For the text-containing cell, return its midpoint in (X, Y) coordinate format. 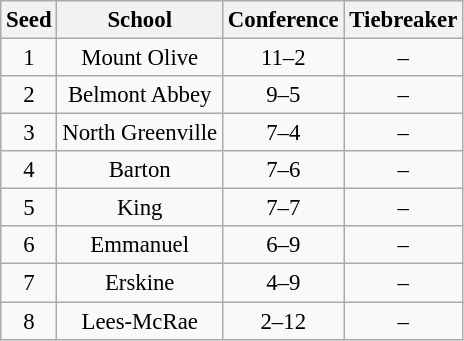
6–9 (283, 245)
7–6 (283, 170)
North Greenville (140, 133)
Mount Olive (140, 58)
Tiebreaker (404, 20)
Seed (29, 20)
6 (29, 245)
School (140, 20)
11–2 (283, 58)
2 (29, 95)
Conference (283, 20)
Barton (140, 170)
5 (29, 208)
7–4 (283, 133)
King (140, 208)
1 (29, 58)
3 (29, 133)
Belmont Abbey (140, 95)
8 (29, 321)
4 (29, 170)
Emmanuel (140, 245)
Erskine (140, 283)
7 (29, 283)
2–12 (283, 321)
7–7 (283, 208)
9–5 (283, 95)
Lees-McRae (140, 321)
4–9 (283, 283)
